Determine the (x, y) coordinate at the center of the cell enclosing the given text.  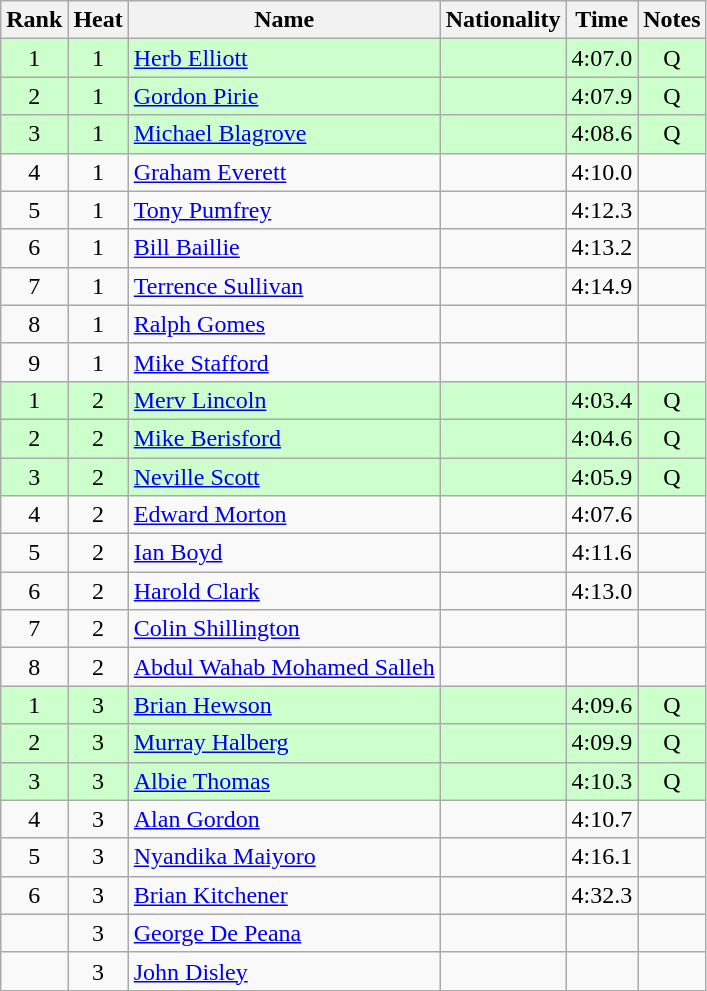
4:09.9 (602, 743)
4:07.6 (602, 515)
Murray Halberg (284, 743)
John Disley (284, 971)
Brian Hewson (284, 705)
4:10.0 (602, 172)
Neville Scott (284, 477)
Name (284, 20)
4:03.4 (602, 400)
4:07.9 (602, 96)
Ralph Gomes (284, 324)
9 (34, 362)
4:04.6 (602, 438)
4:09.6 (602, 705)
Albie Thomas (284, 781)
4:13.0 (602, 591)
Herb Elliott (284, 58)
Mike Stafford (284, 362)
4:07.0 (602, 58)
Notes (672, 20)
Colin Shillington (284, 629)
Time (602, 20)
Brian Kitchener (284, 895)
Gordon Pirie (284, 96)
Ian Boyd (284, 553)
Terrence Sullivan (284, 286)
Graham Everett (284, 172)
Nationality (503, 20)
4:11.6 (602, 553)
Merv Lincoln (284, 400)
Abdul Wahab Mohamed Salleh (284, 667)
Harold Clark (284, 591)
George De Peana (284, 933)
4:16.1 (602, 857)
Tony Pumfrey (284, 210)
Nyandika Maiyoro (284, 857)
Michael Blagrove (284, 134)
4:10.3 (602, 781)
Alan Gordon (284, 819)
4:32.3 (602, 895)
Bill Baillie (284, 248)
4:13.2 (602, 248)
Mike Berisford (284, 438)
4:12.3 (602, 210)
4:14.9 (602, 286)
Edward Morton (284, 515)
4:10.7 (602, 819)
Rank (34, 20)
Heat (98, 20)
4:05.9 (602, 477)
4:08.6 (602, 134)
